Determine the (X, Y) coordinate at the center of the cell enclosing the given text.  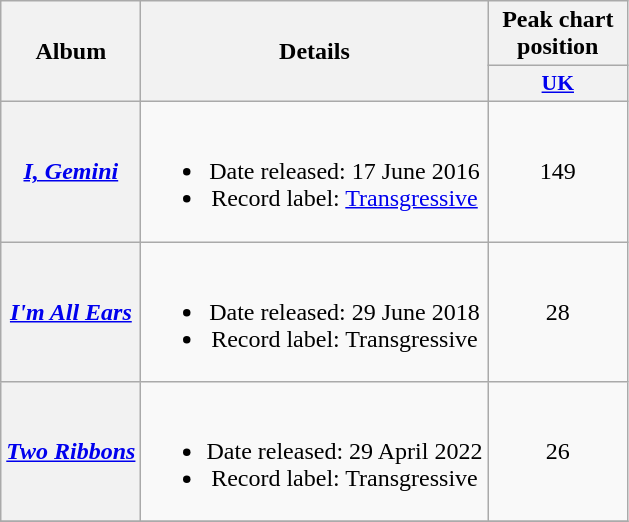
26 (558, 452)
28 (558, 312)
UK (558, 84)
Date released: 29 April 2022Record label: Transgressive (314, 452)
I, Gemini (71, 171)
149 (558, 171)
Date released: 17 June 2016Record label: Transgressive (314, 171)
I'm All Ears (71, 312)
Peak chart position (558, 34)
Date released: 29 June 2018Record label: Transgressive (314, 312)
Two Ribbons (71, 452)
Album (71, 52)
Details (314, 52)
